Search for the cell housing the specified text and yield its [x, y] center coordinate. 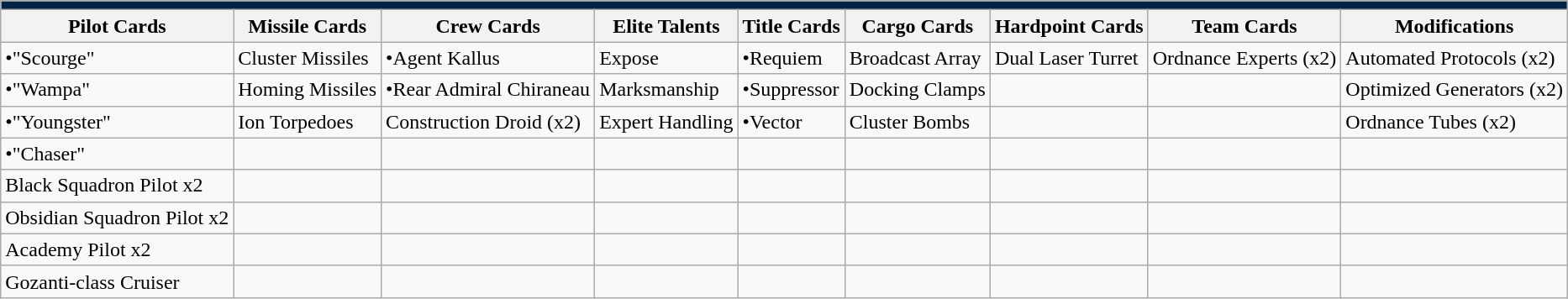
Ordnance Tubes (x2) [1455, 122]
•Agent Kallus [488, 58]
Automated Protocols (x2) [1455, 58]
•Vector [792, 122]
•Rear Admiral Chiraneau [488, 90]
Obsidian Squadron Pilot x2 [118, 218]
Dual Laser Turret [1069, 58]
Expert Handling [666, 122]
•Suppressor [792, 90]
Title Cards [792, 26]
•Requiem [792, 58]
Missile Cards [308, 26]
Academy Pilot x2 [118, 249]
Homing Missiles [308, 90]
Cluster Bombs [918, 122]
•"Youngster" [118, 122]
Cluster Missiles [308, 58]
Ordnance Experts (x2) [1244, 58]
•"Wampa" [118, 90]
Optimized Generators (x2) [1455, 90]
Expose [666, 58]
Elite Talents [666, 26]
Cargo Cards [918, 26]
Docking Clamps [918, 90]
Marksmanship [666, 90]
Broadcast Array [918, 58]
Gozanti-class Cruiser [118, 281]
Hardpoint Cards [1069, 26]
Black Squadron Pilot x2 [118, 186]
Construction Droid (x2) [488, 122]
•"Scourge" [118, 58]
Ion Torpedoes [308, 122]
Team Cards [1244, 26]
Modifications [1455, 26]
•"Chaser" [118, 154]
Crew Cards [488, 26]
Pilot Cards [118, 26]
